For the text-containing cell, return its midpoint in (x, y) coordinate format. 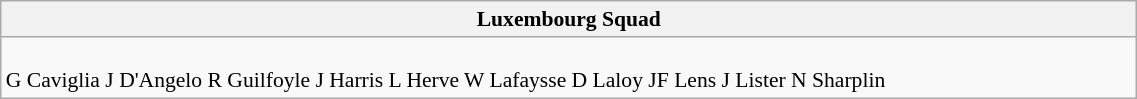
Luxembourg Squad (569, 19)
G Caviglia J D'Angelo R Guilfoyle J Harris L Herve W Lafaysse D Laloy JF Lens J Lister N Sharplin (569, 68)
